Determine the [x, y] coordinate at the center of the cell enclosing the given text.  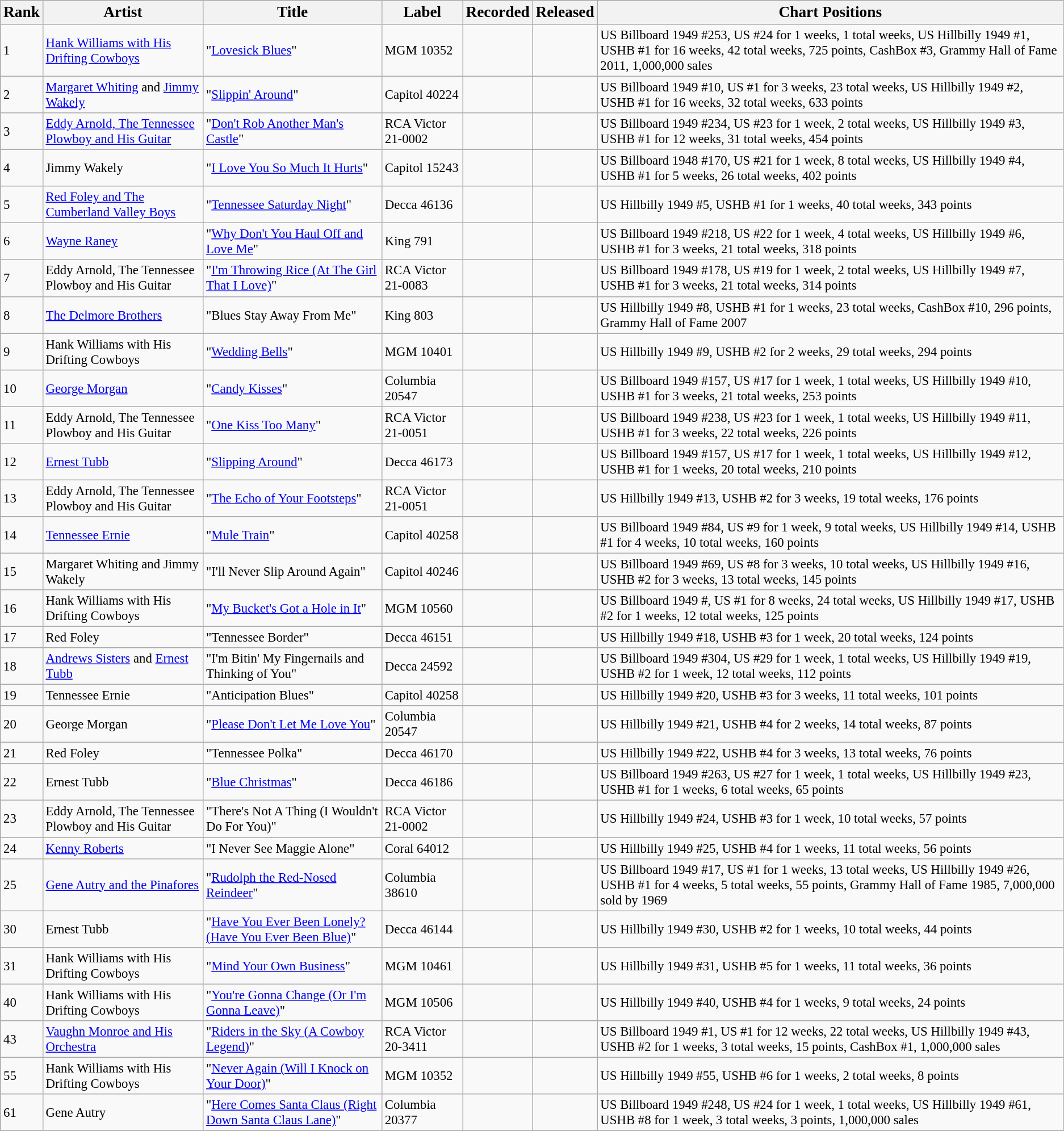
US Hillbilly 1949 #21, USHB #4 for 2 weeks, 14 total weeks, 87 points [830, 724]
US Hillbilly 1949 #5, USHB #1 for 1 weeks, 40 total weeks, 343 points [830, 204]
"I'm Throwing Rice (At The Girl That I Love)" [293, 278]
US Billboard 1949 #69, US #8 for 3 weeks, 10 total weeks, US Hillbilly 1949 #16, USHB #2 for 3 weeks, 13 total weeks, 145 points [830, 571]
11 [22, 425]
23 [22, 819]
US Billboard 1949 #157, US #17 for 1 week, 1 total weeks, US Hillbilly 1949 #12, USHB #1 for 1 weeks, 20 total weeks, 210 points [830, 462]
Label [422, 12]
17 [22, 638]
"Never Again (Will I Knock on Your Door)" [293, 1075]
"Candy Kisses" [293, 388]
"Riders in the Sky (A Cowboy Legend)" [293, 1039]
55 [22, 1075]
"Slipping Around" [293, 462]
5 [22, 204]
Capitol 40224 [422, 95]
12 [22, 462]
US Hillbilly 1949 #25, USHB #4 for 1 weeks, 11 total weeks, 56 points [830, 848]
40 [22, 1003]
1 [22, 51]
US Billboard 1949 #304, US #29 for 1 week, 1 total weeks, US Hillbilly 1949 #19, USHB #2 for 1 week, 12 total weeks, 112 points [830, 667]
Released [565, 12]
Andrews Sisters and Ernest Tubb [123, 667]
"Tennessee Saturday Night" [293, 204]
3 [22, 132]
King 791 [422, 242]
"My Bucket's Got a Hole in It" [293, 609]
10 [22, 388]
MGM 10461 [422, 965]
19 [22, 696]
MGM 10401 [422, 352]
16 [22, 609]
"I Love You So Much It Hurts" [293, 168]
"You're Gonna Change (Or I'm Gonna Leave)" [293, 1003]
Recorded [497, 12]
"I Never See Maggie Alone" [293, 848]
"Tennessee Border" [293, 638]
US Billboard 1949 #263, US #27 for 1 week, 1 total weeks, US Hillbilly 1949 #23, USHB #1 for 1 weeks, 6 total weeks, 65 points [830, 782]
13 [22, 499]
"Here Comes Santa Claus (Right Down Santa Claus Lane)" [293, 1113]
Decca 46170 [422, 753]
US Hillbilly 1949 #55, USHB #6 for 1 weeks, 2 total weeks, 8 points [830, 1075]
Wayne Raney [123, 242]
"Don't Rob Another Man's Castle" [293, 132]
Vaughn Monroe and His Orchestra [123, 1039]
MGM 10560 [422, 609]
US Billboard 1949 #218, US #22 for 1 week, 4 total weeks, US Hillbilly 1949 #6, USHB #1 for 3 weeks, 21 total weeks, 318 points [830, 242]
31 [22, 965]
"There's Not A Thing (I Wouldn't Do For You)" [293, 819]
Coral 64012 [422, 848]
Decca 46186 [422, 782]
"Blue Christmas" [293, 782]
"Anticipation Blues" [293, 696]
US Billboard 1949 #157, US #17 for 1 week, 1 total weeks, US Hillbilly 1949 #10, USHB #1 for 3 weeks, 21 total weeks, 253 points [830, 388]
The Delmore Brothers [123, 315]
US Hillbilly 1949 #22, USHB #4 for 3 weeks, 13 total weeks, 76 points [830, 753]
24 [22, 848]
20 [22, 724]
US Hillbilly 1949 #18, USHB #3 for 1 week, 20 total weeks, 124 points [830, 638]
"Slippin' Around" [293, 95]
US Hillbilly 1949 #24, USHB #3 for 1 week, 10 total weeks, 57 points [830, 819]
22 [22, 782]
Gene Autry and the Pinafores [123, 885]
Rank [22, 12]
Columbia 20377 [422, 1113]
4 [22, 168]
2 [22, 95]
Decca 46144 [422, 929]
"The Echo of Your Footsteps" [293, 499]
RCA Victor 20-3411 [422, 1039]
"Have You Ever Been Lonely? (Have You Ever Been Blue)" [293, 929]
US Hillbilly 1949 #8, USHB #1 for 1 weeks, 23 total weeks, CashBox #10, 296 points, Grammy Hall of Fame 2007 [830, 315]
"Please Don't Let Me Love You" [293, 724]
King 803 [422, 315]
"Rudolph the Red-Nosed Reindeer" [293, 885]
Artist [123, 12]
Capitol 15243 [422, 168]
8 [22, 315]
15 [22, 571]
US Billboard 1949 #178, US #19 for 1 week, 2 total weeks, US Hillbilly 1949 #7, USHB #1 for 3 weeks, 21 total weeks, 314 points [830, 278]
Kenny Roberts [123, 848]
US Hillbilly 1949 #9, USHB #2 for 2 weeks, 29 total weeks, 294 points [830, 352]
US Hillbilly 1949 #30, USHB #2 for 1 weeks, 10 total weeks, 44 points [830, 929]
7 [22, 278]
Jimmy Wakely [123, 168]
"Mind Your Own Business" [293, 965]
Capitol 40246 [422, 571]
"I'm Bitin' My Fingernails and Thinking of You" [293, 667]
US Billboard 1949 #84, US #9 for 1 week, 9 total weeks, US Hillbilly 1949 #14, USHB #1 for 4 weeks, 10 total weeks, 160 points [830, 535]
43 [22, 1039]
RCA Victor 21-0083 [422, 278]
Decca 46151 [422, 638]
61 [22, 1113]
US Billboard 1948 #170, US #21 for 1 week, 8 total weeks, US Hillbilly 1949 #4, USHB #1 for 5 weeks, 26 total weeks, 402 points [830, 168]
US Hillbilly 1949 #13, USHB #2 for 3 weeks, 19 total weeks, 176 points [830, 499]
US Billboard 1949 #238, US #23 for 1 week, 1 total weeks, US Hillbilly 1949 #11, USHB #1 for 3 weeks, 22 total weeks, 226 points [830, 425]
"Tennessee Polka" [293, 753]
US Hillbilly 1949 #40, USHB #4 for 1 weeks, 9 total weeks, 24 points [830, 1003]
14 [22, 535]
Decca 46173 [422, 462]
Columbia 38610 [422, 885]
US Billboard 1949 #, US #1 for 8 weeks, 24 total weeks, US Hillbilly 1949 #17, USHB #2 for 1 weeks, 12 total weeks, 125 points [830, 609]
Title [293, 12]
US Billboard 1949 #10, US #1 for 3 weeks, 23 total weeks, US Hillbilly 1949 #2, USHB #1 for 16 weeks, 32 total weeks, 633 points [830, 95]
US Hillbilly 1949 #31, USHB #5 for 1 weeks, 11 total weeks, 36 points [830, 965]
"I'll Never Slip Around Again" [293, 571]
US Hillbilly 1949 #20, USHB #3 for 3 weeks, 11 total weeks, 101 points [830, 696]
30 [22, 929]
"Wedding Bells" [293, 352]
US Billboard 1949 #248, US #24 for 1 week, 1 total weeks, US Hillbilly 1949 #61, USHB #8 for 1 week, 3 total weeks, 3 points, 1,000,000 sales [830, 1113]
MGM 10506 [422, 1003]
21 [22, 753]
Gene Autry [123, 1113]
Decca 46136 [422, 204]
Decca 24592 [422, 667]
25 [22, 885]
9 [22, 352]
"Mule Train" [293, 535]
6 [22, 242]
Red Foley and The Cumberland Valley Boys [123, 204]
"Lovesick Blues" [293, 51]
Chart Positions [830, 12]
"One Kiss Too Many" [293, 425]
18 [22, 667]
"Why Don't You Haul Off and Love Me" [293, 242]
US Billboard 1949 #234, US #23 for 1 week, 2 total weeks, US Hillbilly 1949 #3, USHB #1 for 12 weeks, 31 total weeks, 454 points [830, 132]
"Blues Stay Away From Me" [293, 315]
